For the text-containing cell, return its midpoint in (x, y) coordinate format. 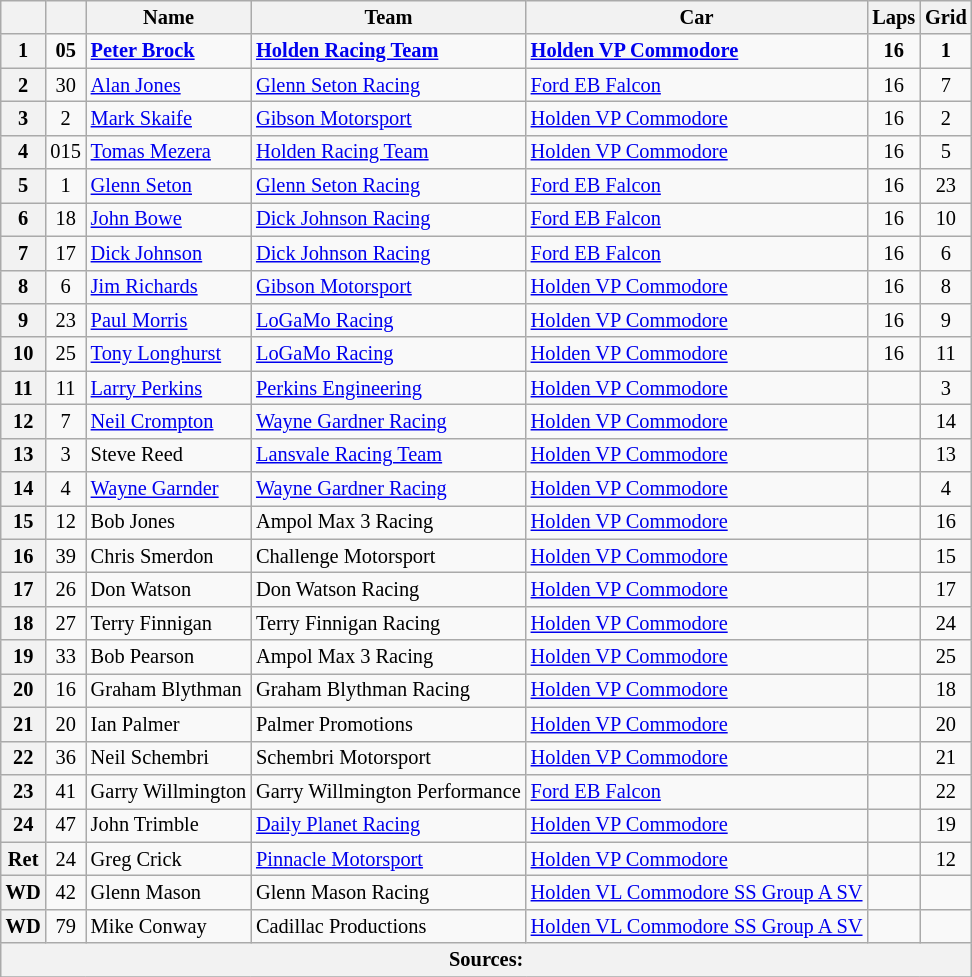
Graham Blythman Racing (388, 690)
Dick Johnson (168, 253)
Palmer Promotions (388, 724)
Mike Conway (168, 926)
41 (66, 791)
015 (66, 152)
26 (66, 589)
Mark Skaife (168, 118)
27 (66, 623)
Ret (24, 859)
36 (66, 758)
Glenn Seton (168, 186)
30 (66, 85)
39 (66, 556)
John Trimble (168, 825)
Don Watson Racing (388, 589)
Name (168, 17)
Chris Smerdon (168, 556)
Lansvale Racing Team (388, 455)
Challenge Motorsport (388, 556)
Sources: (486, 960)
Terry Finnigan (168, 623)
79 (66, 926)
Cadillac Productions (388, 926)
42 (66, 892)
Tomas Mezera (168, 152)
Bob Pearson (168, 657)
Greg Crick (168, 859)
Alan Jones (168, 85)
Bob Jones (168, 522)
Pinnacle Motorsport (388, 859)
05 (66, 51)
Perkins Engineering (388, 388)
Garry Willmington (168, 791)
Ian Palmer (168, 724)
Car (697, 17)
Glenn Mason Racing (388, 892)
Wayne Garnder (168, 489)
Grid (946, 17)
47 (66, 825)
Larry Perkins (168, 388)
Steve Reed (168, 455)
Laps (894, 17)
Paul Morris (168, 320)
Schembri Motorsport (388, 758)
Glenn Mason (168, 892)
Tony Longhurst (168, 354)
Team (388, 17)
Neil Crompton (168, 421)
Peter Brock (168, 51)
Graham Blythman (168, 690)
Don Watson (168, 589)
Daily Planet Racing (388, 825)
Neil Schembri (168, 758)
Garry Willmington Performance (388, 791)
Jim Richards (168, 287)
Terry Finnigan Racing (388, 623)
John Bowe (168, 219)
33 (66, 657)
